Pinpoint the cell where the given text exists, returning its [X, Y] midpoint coordinate. 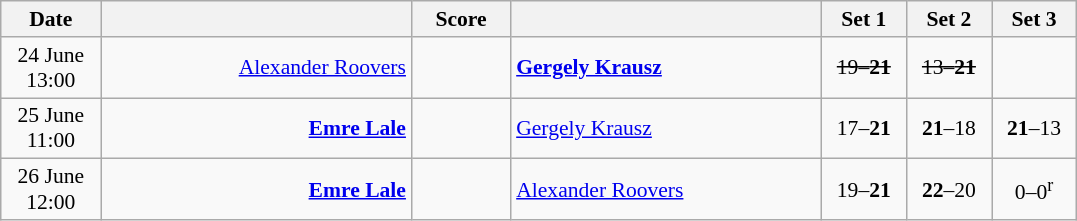
Set 1 [864, 19]
26 June12:00 [51, 190]
17–21 [864, 128]
Set 2 [948, 19]
25 June11:00 [51, 128]
22–20 [948, 190]
Set 3 [1034, 19]
Date [51, 19]
13–21 [948, 68]
21–18 [948, 128]
24 June13:00 [51, 68]
Score [461, 19]
0–0r [1034, 190]
21–13 [1034, 128]
